Return [X, Y] of the center of cell containing provided text 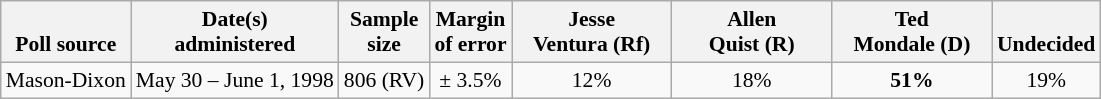
AllenQuist (R) [752, 32]
18% [752, 80]
May 30 – June 1, 1998 [235, 80]
± 3.5% [470, 80]
JesseVentura (Rf) [592, 32]
Mason-Dixon [66, 80]
51% [912, 80]
Date(s)administered [235, 32]
TedMondale (D) [912, 32]
Poll source [66, 32]
Samplesize [384, 32]
Undecided [1046, 32]
19% [1046, 80]
12% [592, 80]
Marginof error [470, 32]
806 (RV) [384, 80]
